Search for the cell housing the specified text and yield its [x, y] center coordinate. 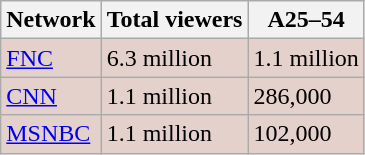
Network [51, 20]
286,000 [306, 96]
CNN [51, 96]
A25–54 [306, 20]
MSNBC [51, 134]
FNC [51, 58]
102,000 [306, 134]
6.3 million [174, 58]
Total viewers [174, 20]
